Locate the cell with the specified text and output its (x, y) center coordinate. 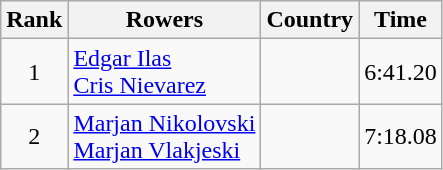
1 (34, 72)
Country (310, 20)
Time (401, 20)
7:18.08 (401, 136)
6:41.20 (401, 72)
Edgar IlasCris Nievarez (164, 72)
Rowers (164, 20)
Rank (34, 20)
Marjan NikolovskiMarjan Vlakjeski (164, 136)
2 (34, 136)
